Extract the [X, Y] coordinate from the center of the cell holding the provided text.  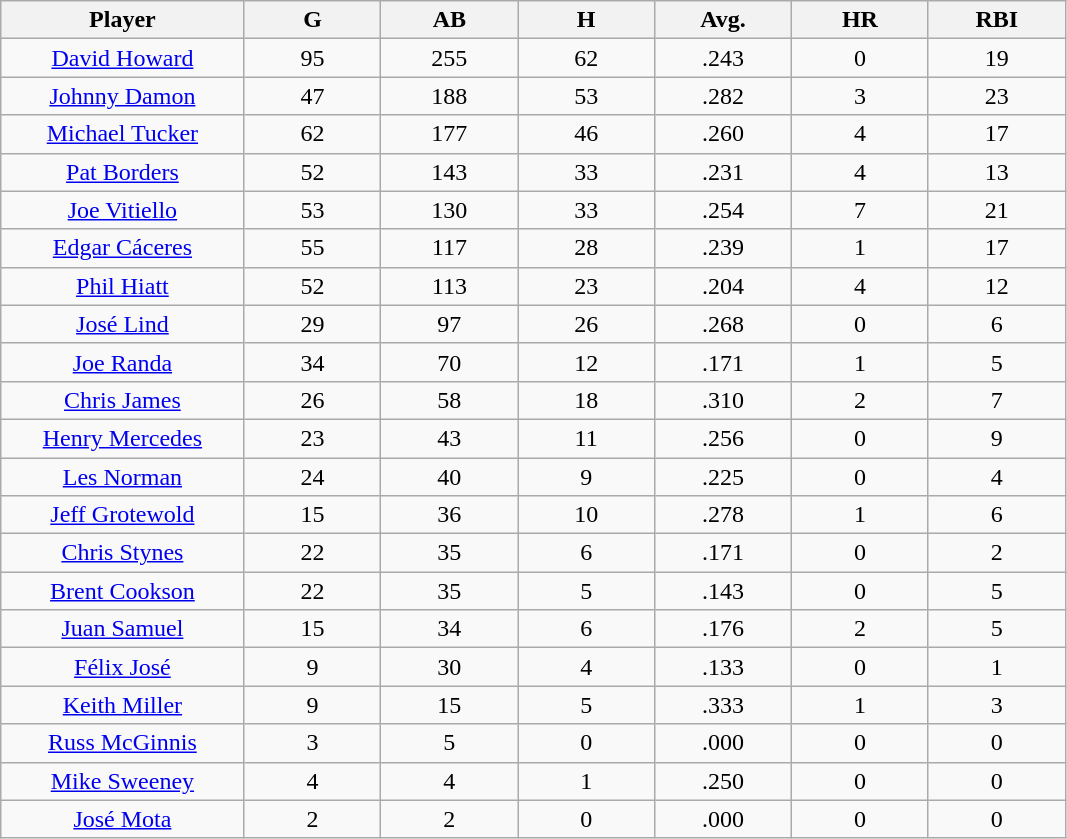
Keith Miller [122, 705]
130 [450, 210]
Russ McGinnis [122, 743]
.231 [724, 172]
David Howard [122, 58]
Mike Sweeney [122, 781]
19 [996, 58]
10 [586, 515]
.256 [724, 438]
43 [450, 438]
.268 [724, 324]
117 [450, 248]
.239 [724, 248]
Henry Mercedes [122, 438]
.310 [724, 400]
70 [450, 362]
.282 [724, 96]
30 [450, 667]
13 [996, 172]
G [312, 20]
143 [450, 172]
Johnny Damon [122, 96]
28 [586, 248]
Phil Hiatt [122, 286]
Joe Randa [122, 362]
177 [450, 134]
.250 [724, 781]
Pat Borders [122, 172]
H [586, 20]
11 [586, 438]
95 [312, 58]
.204 [724, 286]
Joe Vitiello [122, 210]
97 [450, 324]
40 [450, 477]
21 [996, 210]
.278 [724, 515]
Chris James [122, 400]
24 [312, 477]
.333 [724, 705]
Félix José [122, 667]
47 [312, 96]
Edgar Cáceres [122, 248]
José Mota [122, 819]
AB [450, 20]
Michael Tucker [122, 134]
58 [450, 400]
55 [312, 248]
HR [860, 20]
Les Norman [122, 477]
29 [312, 324]
José Lind [122, 324]
.243 [724, 58]
.260 [724, 134]
113 [450, 286]
.225 [724, 477]
36 [450, 515]
46 [586, 134]
255 [450, 58]
.143 [724, 591]
18 [586, 400]
Player [122, 20]
RBI [996, 20]
Chris Stynes [122, 553]
Jeff Grotewold [122, 515]
Brent Cookson [122, 591]
Avg. [724, 20]
.133 [724, 667]
188 [450, 96]
Juan Samuel [122, 629]
.254 [724, 210]
.176 [724, 629]
